Capture the cell that displays the provided text and extract its [X, Y] central coordinate. 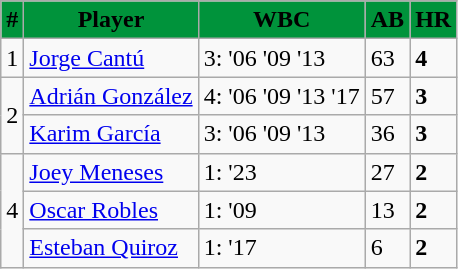
HR [434, 20]
6 [387, 248]
13 [387, 210]
Esteban Quiroz [111, 248]
Adrián González [111, 96]
Oscar Robles [111, 210]
27 [387, 172]
Karim García [111, 134]
AB [387, 20]
4: '06 '09 '13 '17 [282, 96]
63 [387, 58]
1: '17 [282, 248]
Jorge Cantú [111, 58]
# [12, 20]
57 [387, 96]
WBC [282, 20]
1: '09 [282, 210]
Player [111, 20]
36 [387, 134]
Joey Meneses [111, 172]
1 [12, 58]
1: '23 [282, 172]
